Return (X, Y) of the center of cell containing provided text 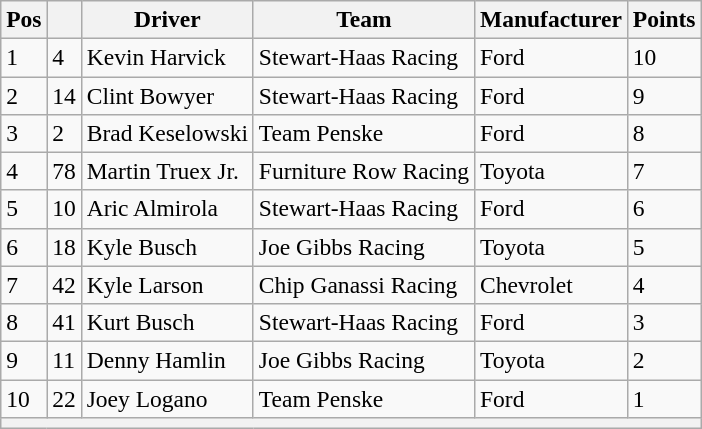
42 (64, 285)
Kurt Busch (167, 322)
Points (664, 19)
Driver (167, 19)
14 (64, 95)
41 (64, 322)
Kyle Busch (167, 247)
Kyle Larson (167, 285)
Denny Hamlin (167, 360)
Team (364, 19)
Joey Logano (167, 398)
Aric Almirola (167, 209)
Furniture Row Racing (364, 171)
Brad Keselowski (167, 133)
Kevin Harvick (167, 57)
Chip Ganassi Racing (364, 285)
18 (64, 247)
11 (64, 360)
Pos (24, 19)
22 (64, 398)
Clint Bowyer (167, 95)
Manufacturer (552, 19)
78 (64, 171)
Martin Truex Jr. (167, 171)
Chevrolet (552, 285)
